Capture the cell that displays the provided text and extract its (X, Y) central coordinate. 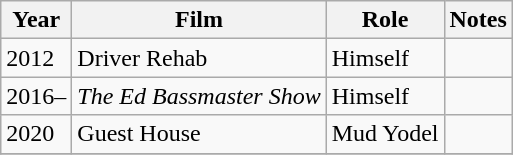
Guest House (199, 134)
Driver Rehab (199, 58)
The Ed Bassmaster Show (199, 96)
Notes (478, 20)
Mud Yodel (385, 134)
Film (199, 20)
2016– (36, 96)
Role (385, 20)
2012 (36, 58)
Year (36, 20)
2020 (36, 134)
